Detect which cell encompasses the target text, then output its (x, y) center coordinate. 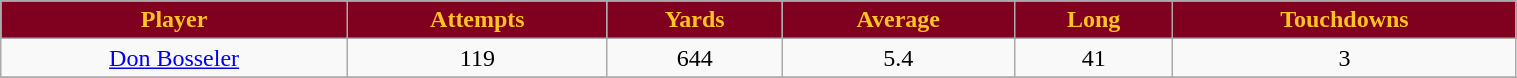
Player (174, 20)
Yards (694, 20)
Don Bosseler (174, 58)
41 (1093, 58)
Average (898, 20)
Touchdowns (1344, 20)
Attempts (477, 20)
Long (1093, 20)
3 (1344, 58)
119 (477, 58)
644 (694, 58)
5.4 (898, 58)
